Search for the cell housing the specified text and yield its [x, y] center coordinate. 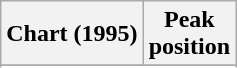
Chart (1995) [72, 34]
Peakposition [189, 34]
